Determine the [x, y] coordinate at the center of the cell enclosing the given text.  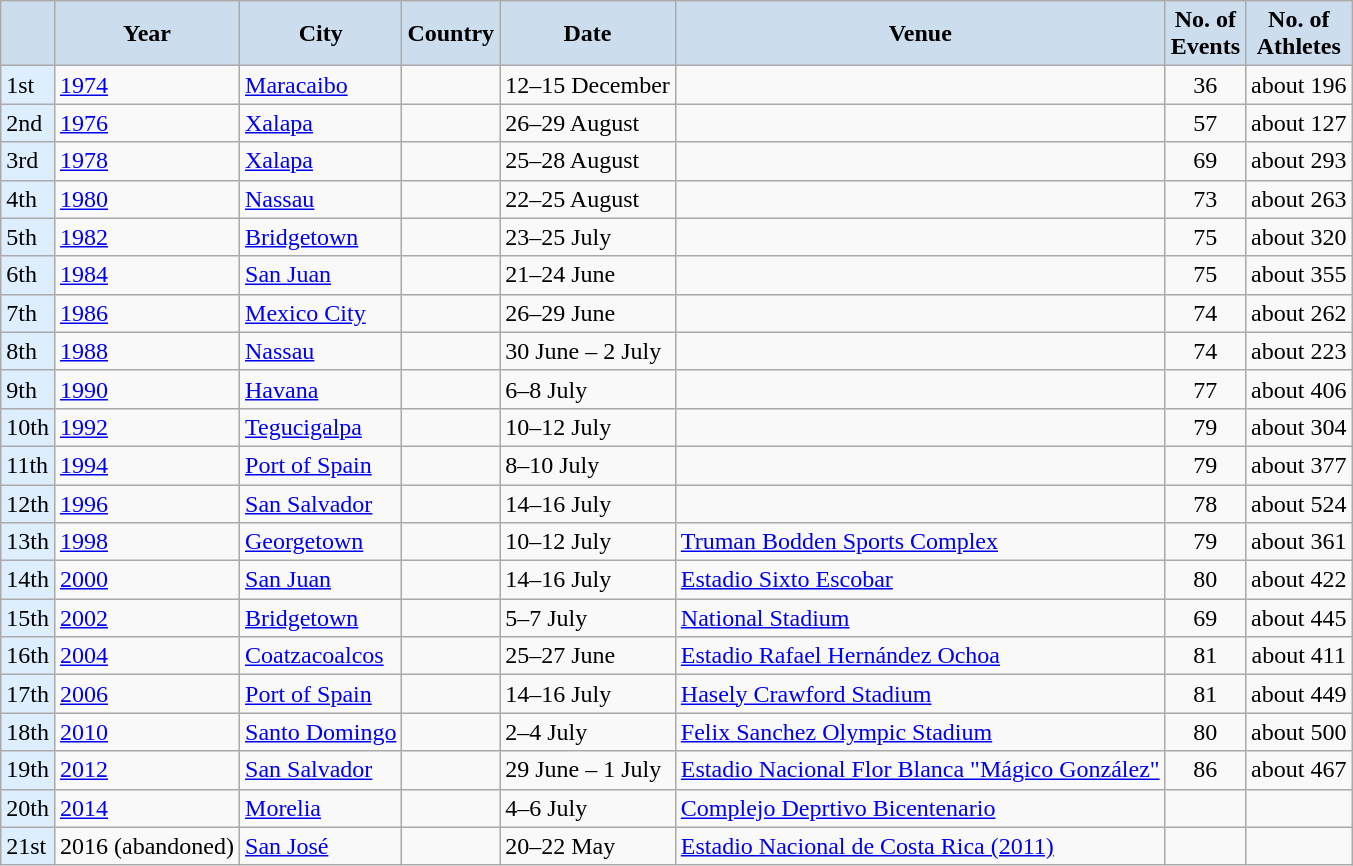
25–27 June [588, 656]
Estadio Nacional de Costa Rica (2011) [920, 846]
6th [28, 275]
26–29 June [588, 313]
8th [28, 351]
about 445 [1299, 618]
City [321, 34]
about 500 [1299, 732]
20–22 May [588, 846]
2004 [146, 656]
Felix Sanchez Olympic Stadium [920, 732]
4th [28, 199]
about 361 [1299, 542]
20th [28, 808]
Venue [920, 34]
about 223 [1299, 351]
Tegucigalpa [321, 427]
1998 [146, 542]
about 406 [1299, 389]
Coatzacoalcos [321, 656]
1974 [146, 85]
2000 [146, 580]
Date [588, 34]
about 377 [1299, 465]
12–15 December [588, 85]
2016 (abandoned) [146, 846]
77 [1205, 389]
2006 [146, 694]
No. of Events [1205, 34]
1986 [146, 313]
2nd [28, 123]
8–10 July [588, 465]
11th [28, 465]
9th [28, 389]
San José [321, 846]
12th [28, 503]
about 422 [1299, 580]
1994 [146, 465]
36 [1205, 85]
about 449 [1299, 694]
Mexico City [321, 313]
No. ofAthletes [1299, 34]
1976 [146, 123]
57 [1205, 123]
1988 [146, 351]
25–28 August [588, 161]
1984 [146, 275]
3rd [28, 161]
Georgetown [321, 542]
18th [28, 732]
about 411 [1299, 656]
about 263 [1299, 199]
about 293 [1299, 161]
29 June – 1 July [588, 770]
about 262 [1299, 313]
14th [28, 580]
16th [28, 656]
Havana [321, 389]
Santo Domingo [321, 732]
about 524 [1299, 503]
2–4 July [588, 732]
National Stadium [920, 618]
1980 [146, 199]
22–25 August [588, 199]
6–8 July [588, 389]
10th [28, 427]
73 [1205, 199]
21–24 June [588, 275]
4–6 July [588, 808]
2010 [146, 732]
1st [28, 85]
Year [146, 34]
Estadio Sixto Escobar [920, 580]
1990 [146, 389]
1982 [146, 237]
13th [28, 542]
about 127 [1299, 123]
Country [451, 34]
Morelia [321, 808]
1978 [146, 161]
23–25 July [588, 237]
2014 [146, 808]
15th [28, 618]
5–7 July [588, 618]
about 320 [1299, 237]
30 June – 2 July [588, 351]
Truman Bodden Sports Complex [920, 542]
Estadio Nacional Flor Blanca "Mágico González" [920, 770]
Maracaibo [321, 85]
5th [28, 237]
7th [28, 313]
1996 [146, 503]
78 [1205, 503]
Hasely Crawford Stadium [920, 694]
about 355 [1299, 275]
86 [1205, 770]
2012 [146, 770]
19th [28, 770]
about 467 [1299, 770]
1992 [146, 427]
about 196 [1299, 85]
Complejo Deprtivo Bicentenario [920, 808]
21st [28, 846]
2002 [146, 618]
Estadio Rafael Hernández Ochoa [920, 656]
26–29 August [588, 123]
about 304 [1299, 427]
17th [28, 694]
